Locate the cell with the specified text and output its [x, y] center coordinate. 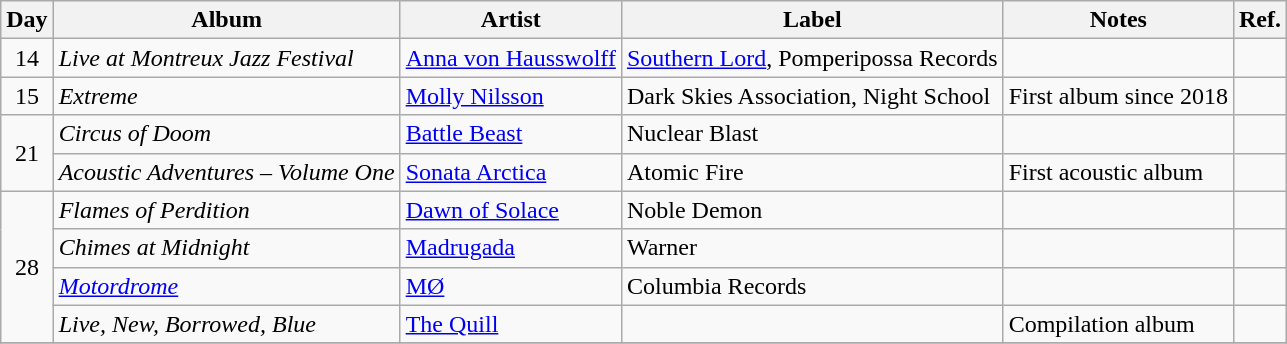
First album since 2018 [1118, 96]
First acoustic album [1118, 172]
Label [812, 20]
Sonata Arctica [510, 172]
21 [27, 153]
Live, New, Borrowed, Blue [226, 324]
Battle Beast [510, 134]
15 [27, 96]
Circus of Doom [226, 134]
Day [27, 20]
The Quill [510, 324]
Chimes at Midnight [226, 248]
Madrugada [510, 248]
Noble Demon [812, 210]
Southern Lord, Pomperipossa Records [812, 58]
Artist [510, 20]
Ref. [1260, 20]
Extreme [226, 96]
Warner [812, 248]
Anna von Hausswolff [510, 58]
Acoustic Adventures – Volume One [226, 172]
Compilation album [1118, 324]
Notes [1118, 20]
Dark Skies Association, Night School [812, 96]
14 [27, 58]
Nuclear Blast [812, 134]
Columbia Records [812, 286]
MØ [510, 286]
28 [27, 267]
Molly Nilsson [510, 96]
Motordrome [226, 286]
Atomic Fire [812, 172]
Album [226, 20]
Flames of Perdition [226, 210]
Live at Montreux Jazz Festival [226, 58]
Dawn of Solace [510, 210]
